Locate the cell with the specified text and output its (X, Y) center coordinate. 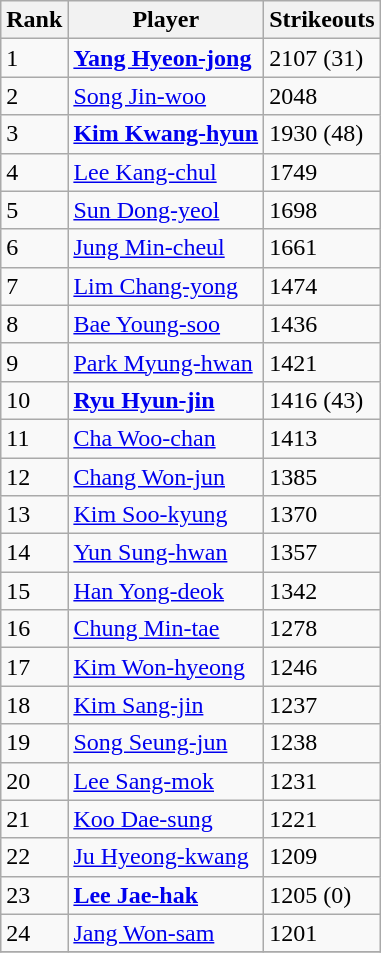
10 (34, 400)
6 (34, 248)
1749 (322, 172)
1421 (322, 362)
1238 (322, 743)
1278 (322, 629)
Lee Sang-mok (166, 781)
Koo Dae-sung (166, 819)
Ryu Hyun-jin (166, 400)
9 (34, 362)
14 (34, 553)
Sun Dong-yeol (166, 210)
24 (34, 933)
23 (34, 895)
7 (34, 286)
1237 (322, 705)
Song Jin-woo (166, 96)
Han Yong-deok (166, 591)
1698 (322, 210)
1661 (322, 248)
Chung Min-tae (166, 629)
Bae Young-soo (166, 324)
Kim Won-hyeong (166, 667)
Lee Kang-chul (166, 172)
1357 (322, 553)
Strikeouts (322, 20)
11 (34, 438)
1201 (322, 933)
Kim Sang-jin (166, 705)
1246 (322, 667)
2 (34, 96)
21 (34, 819)
Park Myung-hwan (166, 362)
20 (34, 781)
12 (34, 477)
Cha Woo-chan (166, 438)
Player (166, 20)
18 (34, 705)
1436 (322, 324)
Chang Won-jun (166, 477)
3 (34, 134)
1231 (322, 781)
1413 (322, 438)
13 (34, 515)
Lim Chang-yong (166, 286)
22 (34, 857)
Lee Jae-hak (166, 895)
Kim Kwang-hyun (166, 134)
1930 (48) (322, 134)
1416 (43) (322, 400)
Yun Sung-hwan (166, 553)
Rank (34, 20)
15 (34, 591)
1370 (322, 515)
8 (34, 324)
Kim Soo-kyung (166, 515)
Jang Won-sam (166, 933)
17 (34, 667)
1474 (322, 286)
Ju Hyeong-kwang (166, 857)
1 (34, 58)
Yang Hyeon-jong (166, 58)
1385 (322, 477)
Song Seung-jun (166, 743)
2048 (322, 96)
1205 (0) (322, 895)
1221 (322, 819)
1209 (322, 857)
19 (34, 743)
4 (34, 172)
Jung Min-cheul (166, 248)
16 (34, 629)
5 (34, 210)
1342 (322, 591)
2107 (31) (322, 58)
